From the cell containing the given text, extract its center point as (X, Y) coordinate. 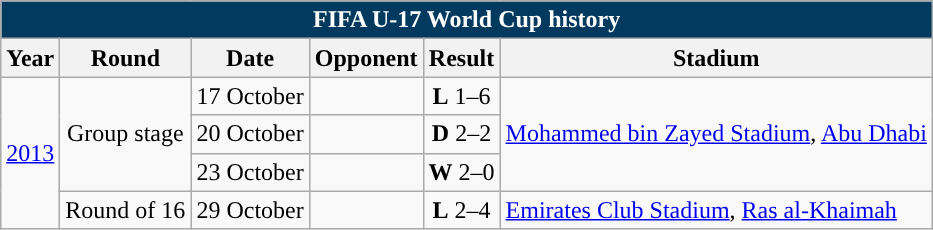
D 2–2 (462, 134)
29 October (250, 210)
Round (126, 58)
Result (462, 58)
Mohammed bin Zayed Stadium, Abu Dhabi (716, 134)
L 2–4 (462, 210)
Group stage (126, 134)
Opponent (366, 58)
Emirates Club Stadium, Ras al-Khaimah (716, 210)
Stadium (716, 58)
Year (30, 58)
20 October (250, 134)
FIFA U-17 World Cup history (467, 20)
W 2–0 (462, 172)
2013 (30, 153)
Round of 16 (126, 210)
L 1–6 (462, 96)
23 October (250, 172)
Date (250, 58)
17 October (250, 96)
